Detect which cell encompasses the target text, then output its (x, y) center coordinate. 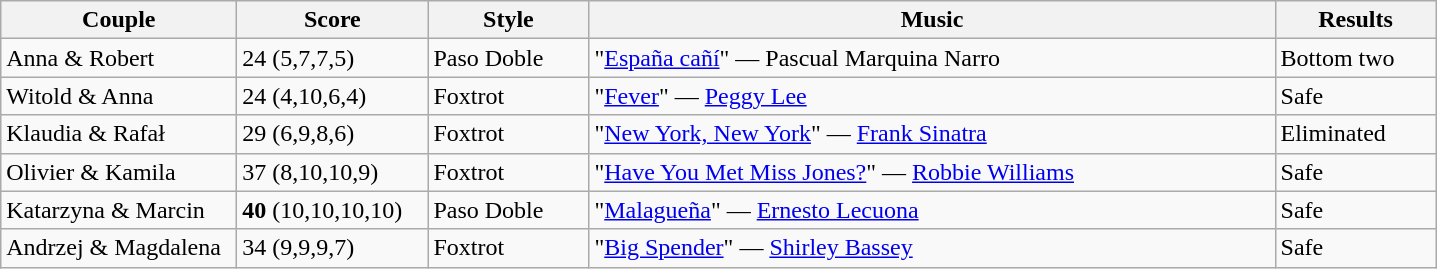
"España cañí" — Pascual Marquina Narro (932, 58)
"Fever" — Peggy Lee (932, 96)
Klaudia & Rafał (119, 134)
40 (10,10,10,10) (332, 210)
Olivier & Kamila (119, 172)
Katarzyna & Marcin (119, 210)
Witold & Anna (119, 96)
"Malagueña" — Ernesto Lecuona (932, 210)
37 (8,10,10,9) (332, 172)
Andrzej & Magdalena (119, 248)
"New York, New York" — Frank Sinatra (932, 134)
Score (332, 20)
34 (9,9,9,7) (332, 248)
Eliminated (1356, 134)
29 (6,9,8,6) (332, 134)
"Big Spender" — Shirley Bassey (932, 248)
Anna & Robert (119, 58)
Results (1356, 20)
Couple (119, 20)
Style (508, 20)
Music (932, 20)
"Have You Met Miss Jones?" — Robbie Williams (932, 172)
24 (4,10,6,4) (332, 96)
24 (5,7,7,5) (332, 58)
Bottom two (1356, 58)
